Search for the cell housing the specified text and yield its [x, y] center coordinate. 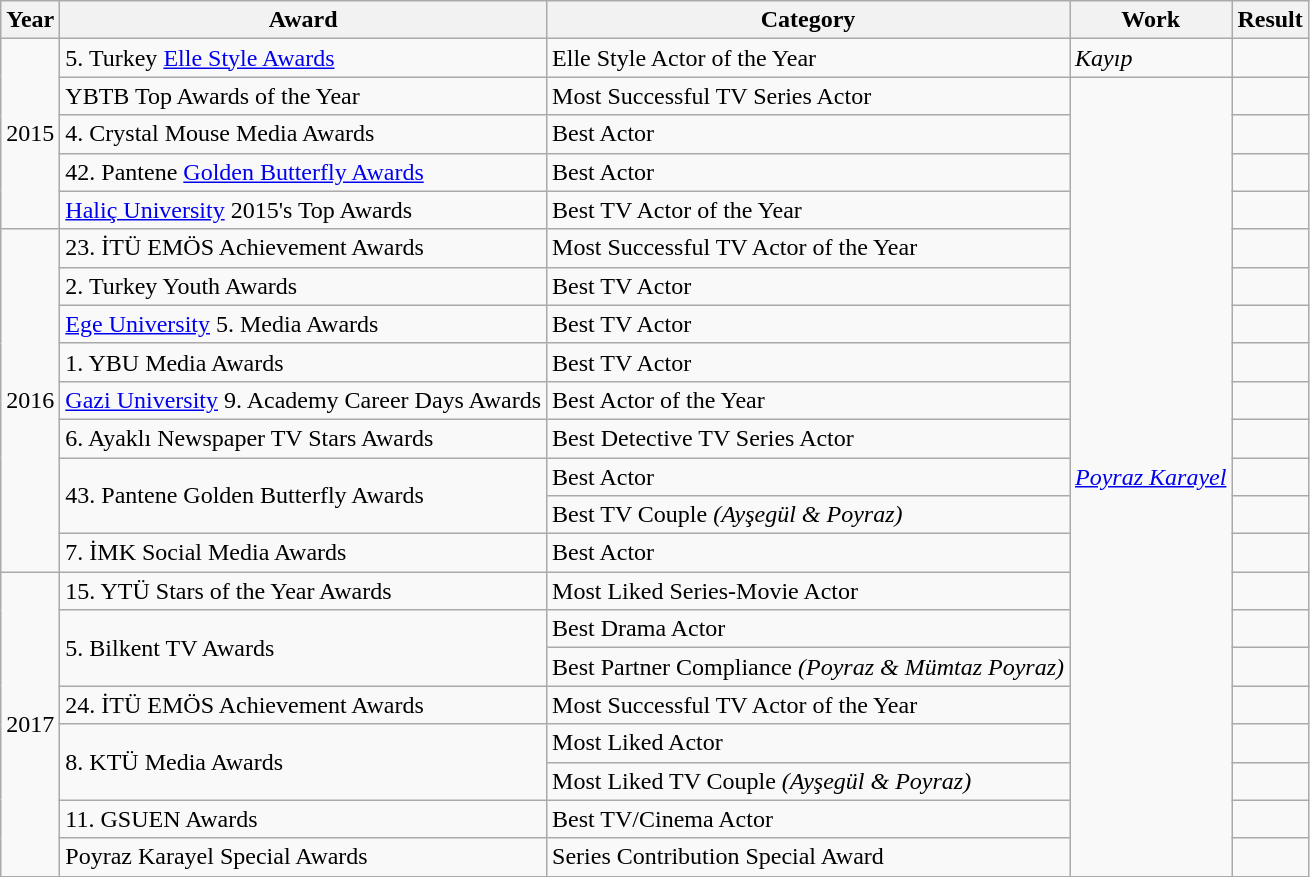
Best TV/Cinema Actor [808, 819]
7. İMK Social Media Awards [304, 553]
Haliç University 2015's Top Awards [304, 210]
24. İTÜ EMÖS Achievement Awards [304, 705]
2017 [30, 724]
5. Bilkent TV Awards [304, 648]
Poyraz Karayel Special Awards [304, 857]
42. Pantene Golden Butterfly Awards [304, 172]
Work [1151, 20]
Most Successful TV Series Actor [808, 96]
Award [304, 20]
43. Pantene Golden Butterfly Awards [304, 496]
2015 [30, 134]
Result [1270, 20]
Most Liked Actor [808, 743]
Best Actor of the Year [808, 400]
6. Ayaklı Newspaper TV Stars Awards [304, 438]
Best TV Couple (Ayşegül & Poyraz) [808, 515]
Best Detective TV Series Actor [808, 438]
4. Crystal Mouse Media Awards [304, 134]
5. Turkey Elle Style Awards [304, 58]
Ege University 5. Media Awards [304, 324]
Most Liked Series-Movie Actor [808, 591]
1. YBU Media Awards [304, 362]
2016 [30, 400]
Gazi University 9. Academy Career Days Awards [304, 400]
2. Turkey Youth Awards [304, 286]
8. KTÜ Media Awards [304, 762]
Best Drama Actor [808, 629]
Most Liked TV Couple (Ayşegül & Poyraz) [808, 781]
Kayıp [1151, 58]
Best TV Actor of the Year [808, 210]
Category [808, 20]
YBTB Top Awards of the Year [304, 96]
15. YTÜ Stars of the Year Awards [304, 591]
11. GSUEN Awards [304, 819]
Elle Style Actor of the Year [808, 58]
Poyraz Karayel [1151, 476]
Year [30, 20]
Series Contribution Special Award [808, 857]
23. İTÜ EMÖS Achievement Awards [304, 248]
Best Partner Compliance (Poyraz & Mümtaz Poyraz) [808, 667]
